For the text-containing cell, return its midpoint in [x, y] coordinate format. 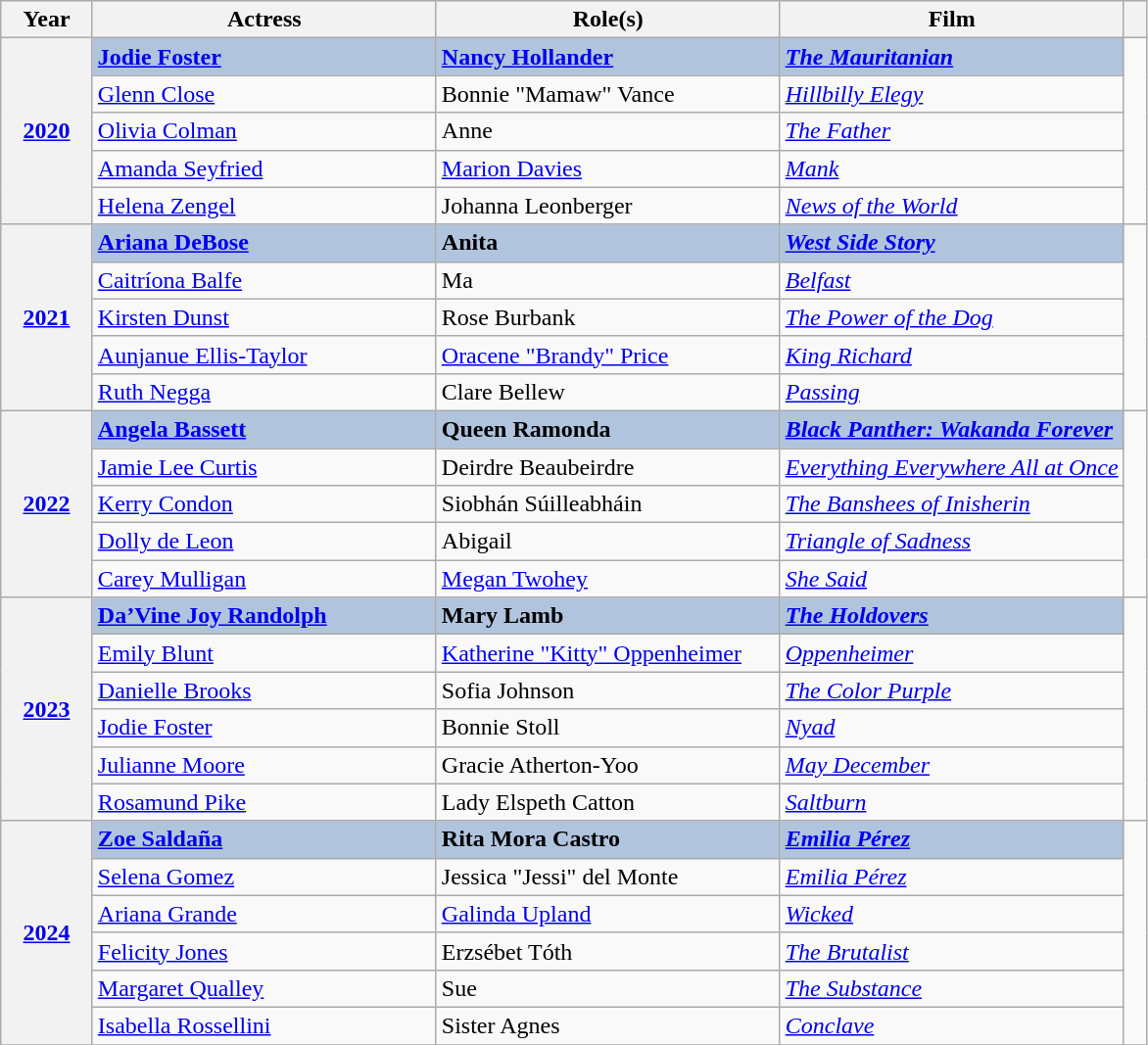
Saltburn [952, 802]
Role(s) [607, 20]
Rita Mora Castro [607, 839]
Film [952, 20]
2023 [47, 709]
Sue [607, 988]
Conclave [952, 1025]
Selena Gomez [264, 877]
Abigail [607, 542]
Glenn Close [264, 94]
Jamie Lee Curtis [264, 467]
Margaret Qualley [264, 988]
Siobhán Súilleabháin [607, 504]
Da’Vine Joy Randolph [264, 616]
Wicked [952, 914]
Jessica "Jessi" del Monte [607, 877]
Felicity Jones [264, 951]
Anne [607, 131]
2021 [47, 317]
Katherine "Kitty" Oppenheimer [607, 653]
The Color Purple [952, 690]
Lady Elspeth Catton [607, 802]
Carey Mulligan [264, 579]
Johanna Leonberger [607, 206]
Deirdre Beaubeirdre [607, 467]
2022 [47, 503]
Nyad [952, 728]
Belfast [952, 280]
Kirsten Dunst [264, 317]
Bonnie Stoll [607, 728]
Isabella Rossellini [264, 1025]
Queen Ramonda [607, 429]
Mary Lamb [607, 616]
Nancy Hollander [607, 57]
2020 [47, 131]
The Substance [952, 988]
Julianne Moore [264, 765]
The Mauritanian [952, 57]
Sister Agnes [607, 1025]
Ariana DeBose [264, 243]
Aunjanue Ellis-Taylor [264, 355]
The Holdovers [952, 616]
2024 [47, 932]
Gracie Atherton-Yoo [607, 765]
Emily Blunt [264, 653]
Helena Zengel [264, 206]
Rosamund Pike [264, 802]
May December [952, 765]
Angela Bassett [264, 429]
Caitríona Balfe [264, 280]
She Said [952, 579]
Anita [607, 243]
Oppenheimer [952, 653]
Bonnie "Mamaw" Vance [607, 94]
Ma [607, 280]
Passing [952, 392]
Sofia Johnson [607, 690]
Ruth Negga [264, 392]
West Side Story [952, 243]
Black Panther: Wakanda Forever [952, 429]
Rose Burbank [607, 317]
Megan Twohey [607, 579]
Erzsébet Tóth [607, 951]
Oracene "Brandy" Price [607, 355]
Mank [952, 168]
Clare Bellew [607, 392]
The Father [952, 131]
The Banshees of Inisherin [952, 504]
Kerry Condon [264, 504]
The Brutalist [952, 951]
Ariana Grande [264, 914]
King Richard [952, 355]
Actress [264, 20]
Triangle of Sadness [952, 542]
Zoe Saldaña [264, 839]
Olivia Colman [264, 131]
News of the World [952, 206]
Hillbilly Elegy [952, 94]
Marion Davies [607, 168]
Danielle Brooks [264, 690]
The Power of the Dog [952, 317]
Dolly de Leon [264, 542]
Everything Everywhere All at Once [952, 467]
Galinda Upland [607, 914]
Year [47, 20]
Amanda Seyfried [264, 168]
